Detect which cell encompasses the target text, then output its (X, Y) center coordinate. 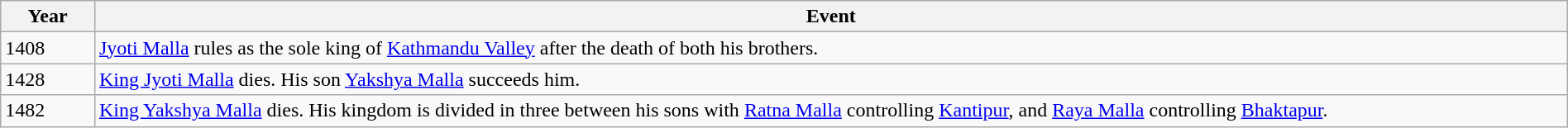
King Jyoti Malla dies. His son Yakshya Malla succeeds him. (830, 79)
1428 (48, 79)
Event (830, 17)
1482 (48, 111)
Jyoti Malla rules as the sole king of Kathmandu Valley after the death of both his brothers. (830, 48)
Year (48, 17)
1408 (48, 48)
